Return (X, Y) of the center of cell containing provided text 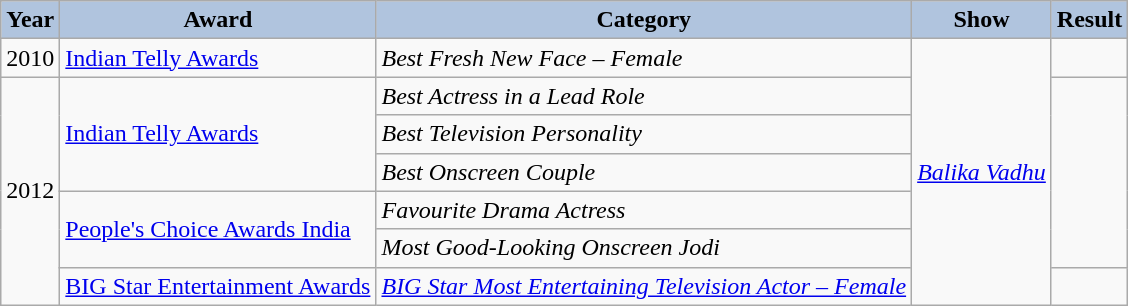
Balika Vadhu (982, 172)
Show (982, 20)
2010 (30, 58)
Category (644, 20)
Award (218, 20)
Favourite Drama Actress (644, 210)
2012 (30, 191)
People's Choice Awards India (218, 229)
Best Fresh New Face – Female (644, 58)
Best Television Personality (644, 134)
Year (30, 20)
Result (1089, 20)
Best Actress in a Lead Role (644, 96)
Most Good-Looking Onscreen Jodi (644, 248)
BIG Star Most Entertaining Television Actor – Female (644, 286)
BIG Star Entertainment Awards (218, 286)
Best Onscreen Couple (644, 172)
